Capture the cell that displays the provided text and extract its [X, Y] central coordinate. 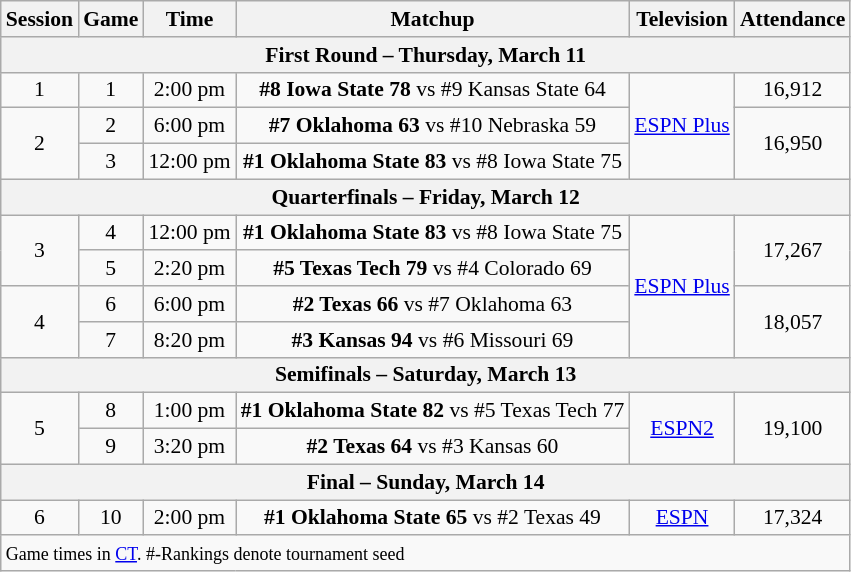
3:20 pm [189, 447]
Session [40, 19]
2:20 pm [189, 269]
Game times in CT. #-Rankings denote tournament seed [426, 554]
#3 Kansas 94 vs #6 Missouri 69 [433, 340]
10 [110, 518]
#1 Oklahoma State 65 vs #2 Texas 49 [433, 518]
First Round – Thursday, March 11 [426, 55]
16,912 [793, 90]
8 [110, 411]
7 [110, 340]
1:00 pm [189, 411]
19,100 [793, 428]
Attendance [793, 19]
18,057 [793, 322]
Television [682, 19]
Semifinals – Saturday, March 13 [426, 375]
ESPN [682, 518]
ESPN2 [682, 428]
#8 Iowa State 78 vs #9 Kansas State 64 [433, 90]
17,324 [793, 518]
16,950 [793, 144]
#1 Oklahoma State 82 vs #5 Texas Tech 77 [433, 411]
#5 Texas Tech 79 vs #4 Colorado 69 [433, 269]
9 [110, 447]
Quarterfinals – Friday, March 12 [426, 197]
#2 Texas 64 vs #3 Kansas 60 [433, 447]
#7 Oklahoma 63 vs #10 Nebraska 59 [433, 126]
8:20 pm [189, 340]
#2 Texas 66 vs #7 Oklahoma 63 [433, 304]
Game [110, 19]
Time [189, 19]
17,267 [793, 250]
Final – Sunday, March 14 [426, 482]
Matchup [433, 19]
